Search for the cell housing the specified text and yield its [x, y] center coordinate. 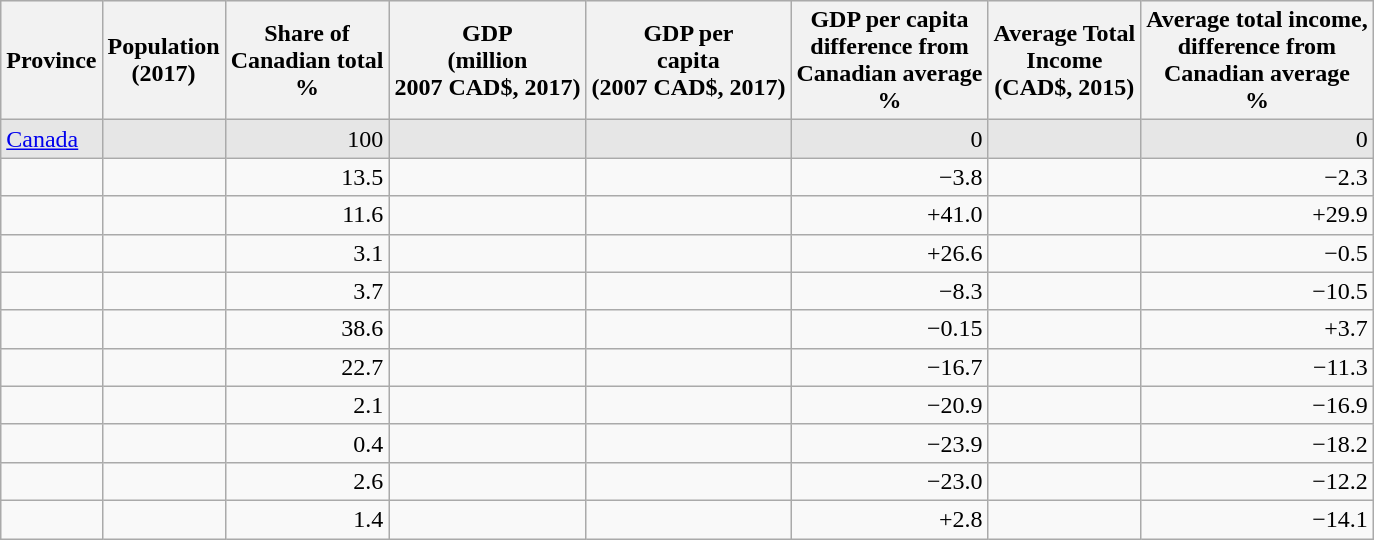
1.4 [307, 519]
−16.7 [890, 367]
0.4 [307, 443]
+29.9 [1258, 215]
Average TotalIncome(CAD$, 2015) [1064, 60]
+26.6 [890, 253]
−11.3 [1258, 367]
13.5 [307, 177]
GDP per capitadifference fromCanadian average% [890, 60]
−0.5 [1258, 253]
−20.9 [890, 405]
Share ofCanadian total% [307, 60]
−8.3 [890, 291]
22.7 [307, 367]
−23.9 [890, 443]
−2.3 [1258, 177]
38.6 [307, 329]
Province [52, 60]
2.6 [307, 481]
−16.9 [1258, 405]
−18.2 [1258, 443]
+2.8 [890, 519]
−0.15 [890, 329]
GDP percapita(2007 CAD$, 2017) [688, 60]
Population(2017) [164, 60]
3.1 [307, 253]
GDP(million2007 CAD$, 2017) [488, 60]
2.1 [307, 405]
100 [307, 139]
3.7 [307, 291]
−23.0 [890, 481]
Canada [52, 139]
+3.7 [1258, 329]
+41.0 [890, 215]
Average total income,difference fromCanadian average% [1258, 60]
−3.8 [890, 177]
−14.1 [1258, 519]
11.6 [307, 215]
−10.5 [1258, 291]
−12.2 [1258, 481]
